Return (X, Y) of the center of cell containing provided text 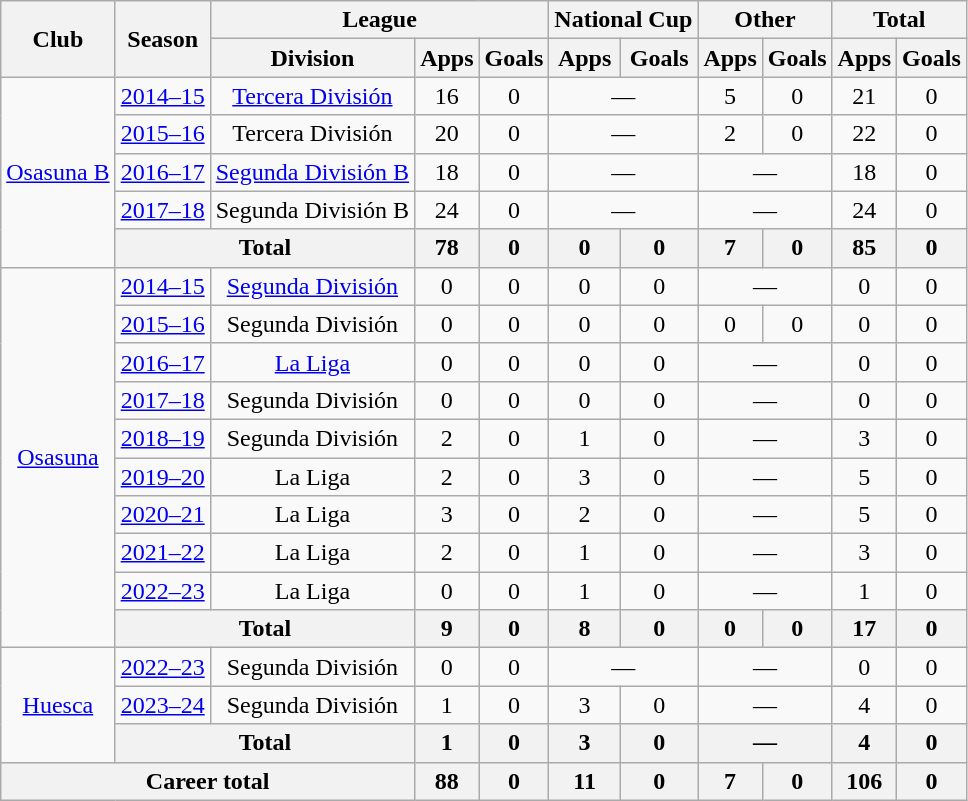
2021–22 (162, 553)
8 (585, 629)
106 (864, 781)
16 (447, 96)
Other (765, 20)
21 (864, 96)
Club (58, 39)
22 (864, 134)
National Cup (624, 20)
Huesca (58, 705)
2023–24 (162, 705)
2019–20 (162, 477)
Season (162, 39)
85 (864, 248)
League (380, 20)
9 (447, 629)
78 (447, 248)
Career total (208, 781)
11 (585, 781)
Osasuna (58, 458)
2020–21 (162, 515)
88 (447, 781)
2018–19 (162, 438)
Osasuna B (58, 172)
17 (864, 629)
Division (312, 58)
20 (447, 134)
